Output the [x, y] coordinate of the center of the cell containing the given text.  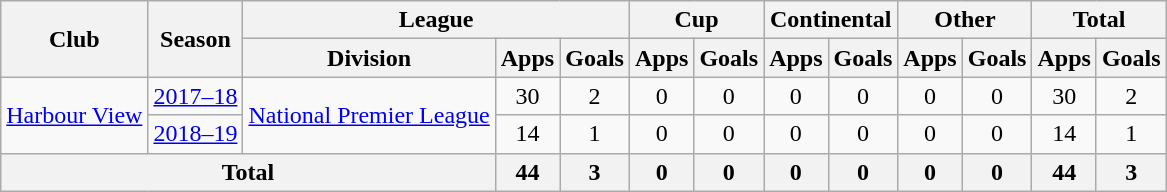
Other [965, 20]
Club [74, 39]
2017–18 [196, 96]
Cup [696, 20]
Continental [831, 20]
Harbour View [74, 115]
National Premier League [369, 115]
Season [196, 39]
Division [369, 58]
League [436, 20]
2018–19 [196, 134]
